Extract the (x, y) coordinate from the center of the cell holding the provided text.  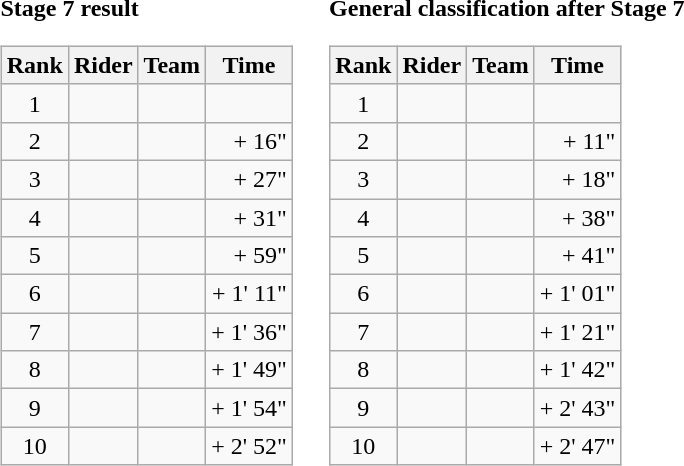
+ 18" (578, 179)
+ 2' 47" (578, 446)
+ 1' 49" (250, 370)
+ 1' 01" (578, 294)
+ 41" (578, 256)
+ 1' 11" (250, 294)
+ 1' 36" (250, 332)
+ 1' 21" (578, 332)
+ 31" (250, 217)
+ 1' 42" (578, 370)
+ 1' 54" (250, 408)
+ 59" (250, 256)
+ 27" (250, 179)
+ 11" (578, 141)
+ 38" (578, 217)
+ 2' 52" (250, 446)
+ 2' 43" (578, 408)
+ 16" (250, 141)
